Output the (x, y) coordinate of the center of the cell containing the given text.  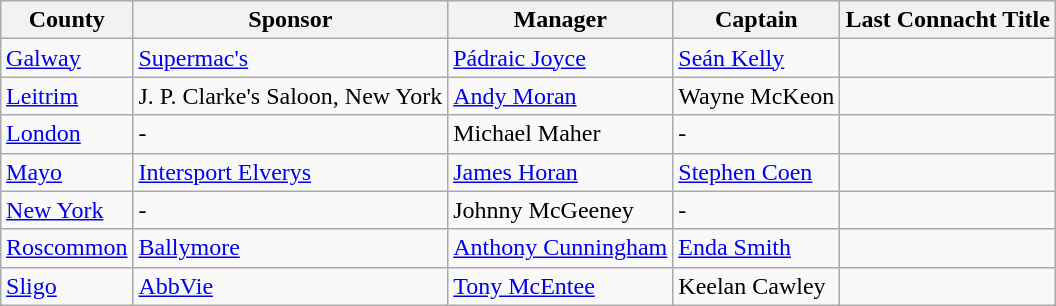
Anthony Cunningham (560, 248)
Sligo (67, 286)
Captain (756, 20)
Roscommon (67, 248)
Mayo (67, 172)
Supermac's (290, 58)
Wayne McKeon (756, 96)
Stephen Coen (756, 172)
Leitrim (67, 96)
Last Connacht Title (948, 20)
Johnny McGeeney (560, 210)
James Horan (560, 172)
Enda Smith (756, 248)
Michael Maher (560, 134)
Sponsor (290, 20)
London (67, 134)
Keelan Cawley (756, 286)
Tony McEntee (560, 286)
Manager (560, 20)
J. P. Clarke's Saloon, New York (290, 96)
Galway (67, 58)
Seán Kelly (756, 58)
Pádraic Joyce (560, 58)
Andy Moran (560, 96)
County (67, 20)
Intersport Elverys (290, 172)
Ballymore (290, 248)
AbbVie (290, 286)
New York (67, 210)
